Find where the given text appears and provide that cell's center as (x, y) coordinate. 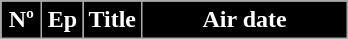
Ep (62, 20)
Nº (22, 20)
Title (112, 20)
Air date (244, 20)
